Return (x, y) of the center of cell containing provided text 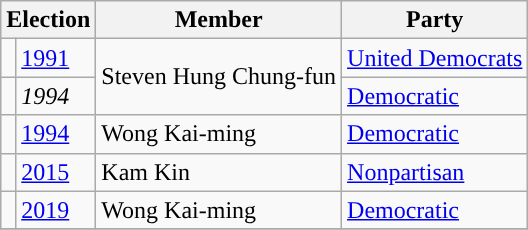
Kam Kin (219, 172)
2015 (56, 172)
Member (219, 20)
Nonpartisan (435, 172)
Steven Hung Chung-fun (219, 77)
1991 (56, 58)
United Democrats (435, 58)
Party (435, 20)
2019 (56, 210)
Election (48, 20)
